Locate the cell with the specified text and output its (x, y) center coordinate. 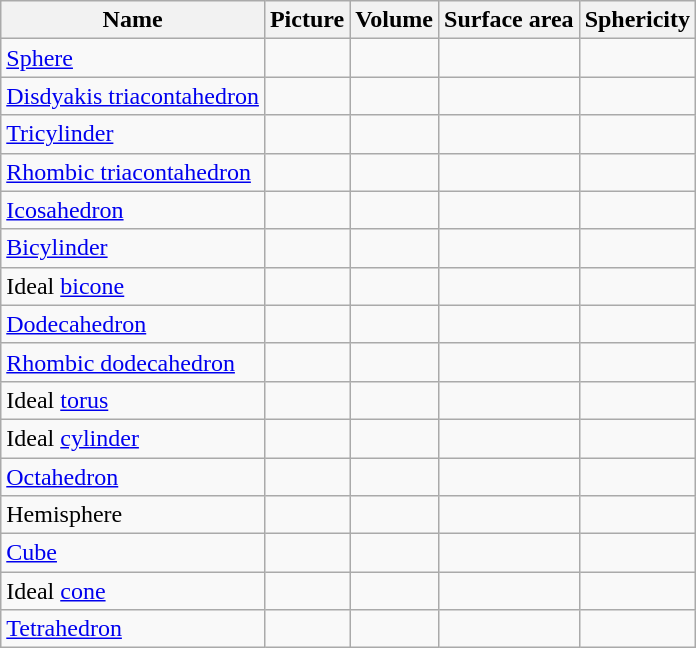
Tetrahedron (133, 629)
Hemisphere (133, 515)
Sphere (133, 58)
Picture (306, 20)
Name (133, 20)
Dodecahedron (133, 324)
Surface area (510, 20)
Ideal torus (133, 400)
Rhombic triacontahedron (133, 172)
Rhombic dodecahedron (133, 362)
Octahedron (133, 477)
Cube (133, 553)
Tricylinder (133, 134)
Ideal cylinder (133, 438)
Bicylinder (133, 248)
Ideal bicone (133, 286)
Icosahedron (133, 210)
Disdyakis triacontahedron (133, 96)
Ideal cone (133, 591)
Sphericity (637, 20)
Volume (394, 20)
